Identify which cell holds the provided text, then report its (X, Y) central coordinate. 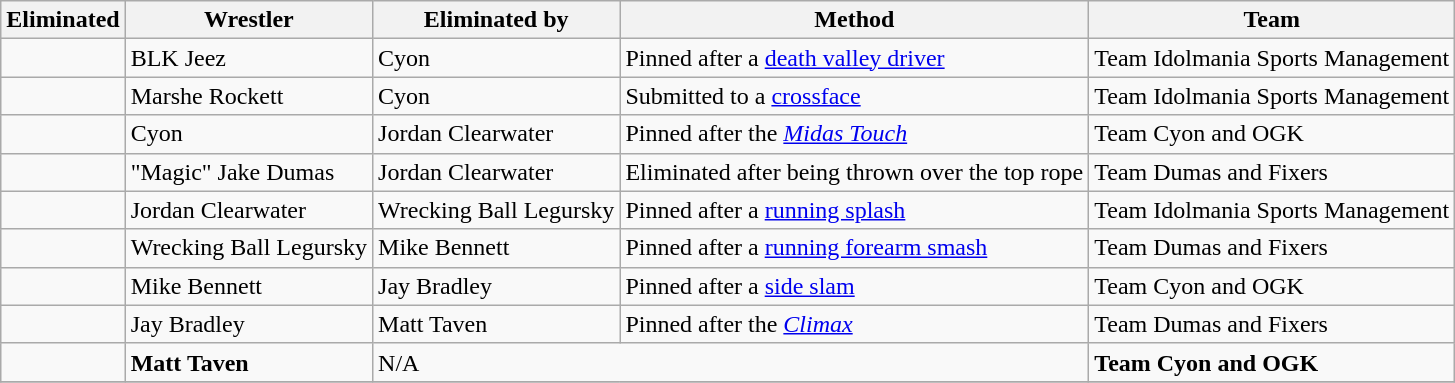
Eliminated after being thrown over the top rope (854, 172)
Eliminated by (496, 20)
Pinned after a running splash (854, 210)
Pinned after a side slam (854, 286)
Team (1272, 20)
BLK Jeez (248, 58)
N/A (731, 362)
Pinned after a death valley driver (854, 58)
"Magic" Jake Dumas (248, 172)
Pinned after a running forearm smash (854, 248)
Method (854, 20)
Submitted to a crossface (854, 96)
Pinned after the Climax (854, 324)
Pinned after the Midas Touch (854, 134)
Eliminated (63, 20)
Marshe Rockett (248, 96)
Wrestler (248, 20)
